Determine the (x, y) coordinate at the center of the cell enclosing the given text.  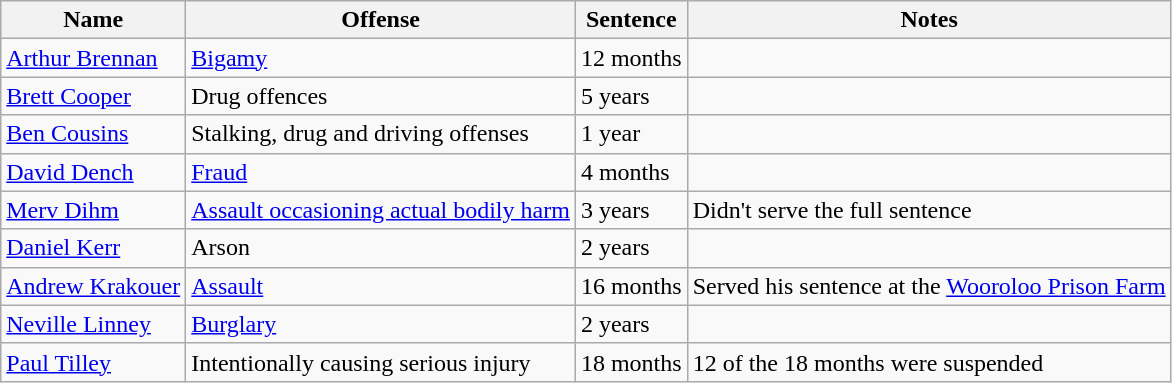
Neville Linney (94, 324)
Served his sentence at the Wooroloo Prison Farm (929, 286)
Drug offences (381, 96)
Merv Dihm (94, 210)
Brett Cooper (94, 96)
Bigamy (381, 58)
16 months (631, 286)
Name (94, 20)
18 months (631, 362)
12 months (631, 58)
4 months (631, 172)
Notes (929, 20)
Burglary (381, 324)
1 year (631, 134)
Intentionally causing serious injury (381, 362)
Sentence (631, 20)
Fraud (381, 172)
5 years (631, 96)
Ben Cousins (94, 134)
Stalking, drug and driving offenses (381, 134)
Arson (381, 248)
Daniel Kerr (94, 248)
David Dench (94, 172)
Paul Tilley (94, 362)
Didn't serve the full sentence (929, 210)
Offense (381, 20)
Assault (381, 286)
Assault occasioning actual bodily harm (381, 210)
3 years (631, 210)
Arthur Brennan (94, 58)
12 of the 18 months were suspended (929, 362)
Andrew Krakouer (94, 286)
